Find where the given text appears and provide that cell's center as (x, y) coordinate. 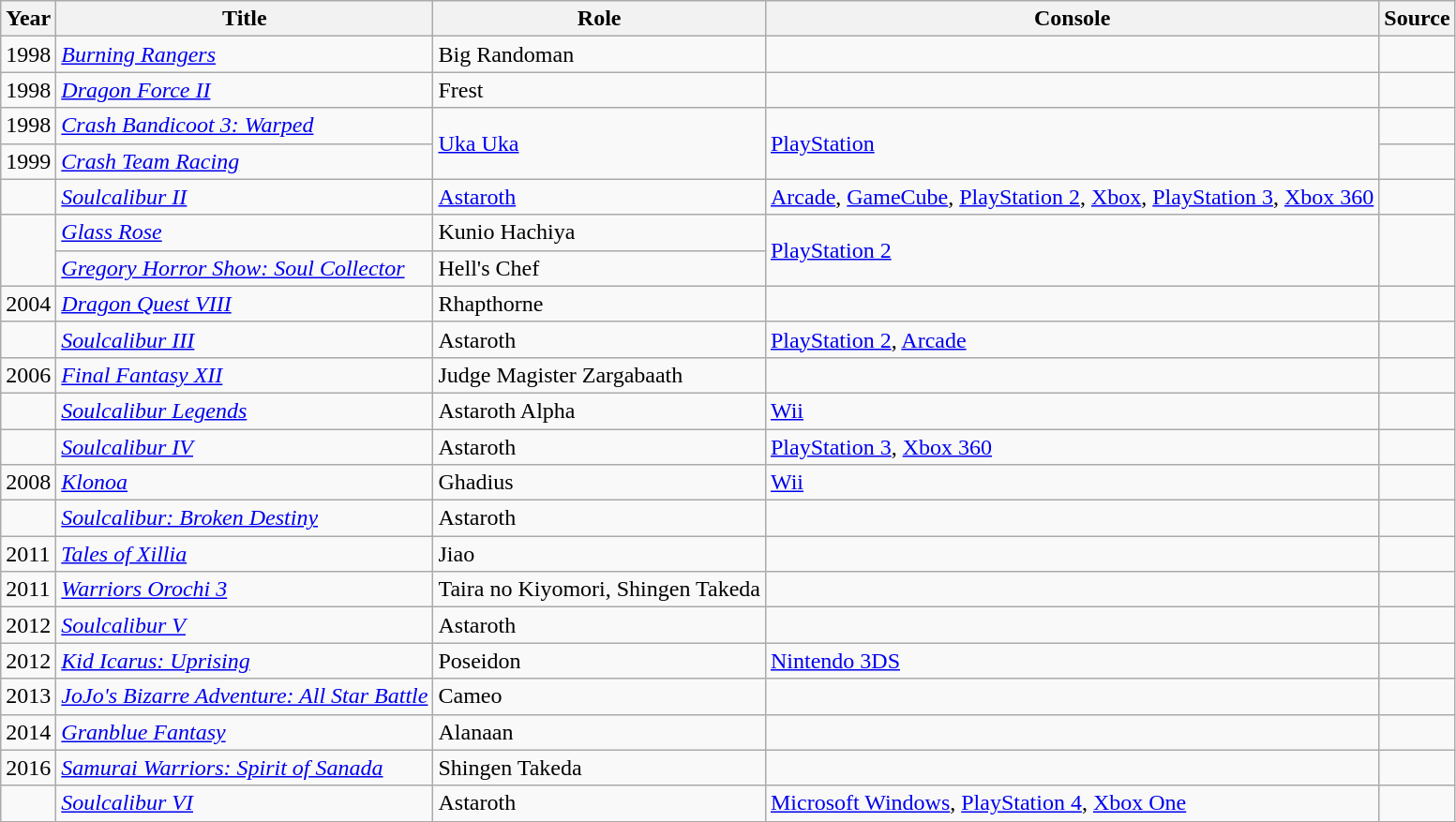
2008 (28, 483)
Poseidon (600, 661)
Burning Rangers (245, 54)
2016 (28, 768)
Glass Rose (245, 232)
Taira no Kiyomori, Shingen Takeda (600, 590)
Shingen Takeda (600, 768)
Soulcalibur Legends (245, 411)
Soulcalibur II (245, 197)
Uka Uka (600, 143)
PlayStation 3, Xbox 360 (1072, 447)
Console (1072, 19)
Gregory Horror Show: Soul Collector (245, 268)
Frest (600, 90)
Crash Team Racing (245, 161)
Soulcalibur IV (245, 447)
Warriors Orochi 3 (245, 590)
Year (28, 19)
2004 (28, 304)
Samurai Warriors: Spirit of Sanada (245, 768)
Jiao (600, 554)
Granblue Fantasy (245, 732)
Judge Magister Zargabaath (600, 375)
Soulcalibur VI (245, 803)
Dragon Force II (245, 90)
Kunio Hachiya (600, 232)
Role (600, 19)
2014 (28, 732)
Tales of Xillia (245, 554)
Arcade, GameCube, PlayStation 2, Xbox, PlayStation 3, Xbox 360 (1072, 197)
Rhapthorne (600, 304)
Astaroth Alpha (600, 411)
1999 (28, 161)
Ghadius (600, 483)
JoJo's Bizarre Adventure: All Star Battle (245, 696)
Source (1418, 19)
Crash Bandicoot 3: Warped (245, 126)
Soulcalibur III (245, 339)
Big Randoman (600, 54)
Kid Icarus: Uprising (245, 661)
Dragon Quest VIII (245, 304)
Soulcalibur V (245, 625)
PlayStation (1072, 143)
Cameo (600, 696)
Soulcalibur: Broken Destiny (245, 518)
2006 (28, 375)
Nintendo 3DS (1072, 661)
Final Fantasy XII (245, 375)
Title (245, 19)
PlayStation 2 (1072, 250)
Alanaan (600, 732)
2013 (28, 696)
PlayStation 2, Arcade (1072, 339)
Klonoa (245, 483)
Hell's Chef (600, 268)
Microsoft Windows, PlayStation 4, Xbox One (1072, 803)
